Search for the cell housing the specified text and yield its (X, Y) center coordinate. 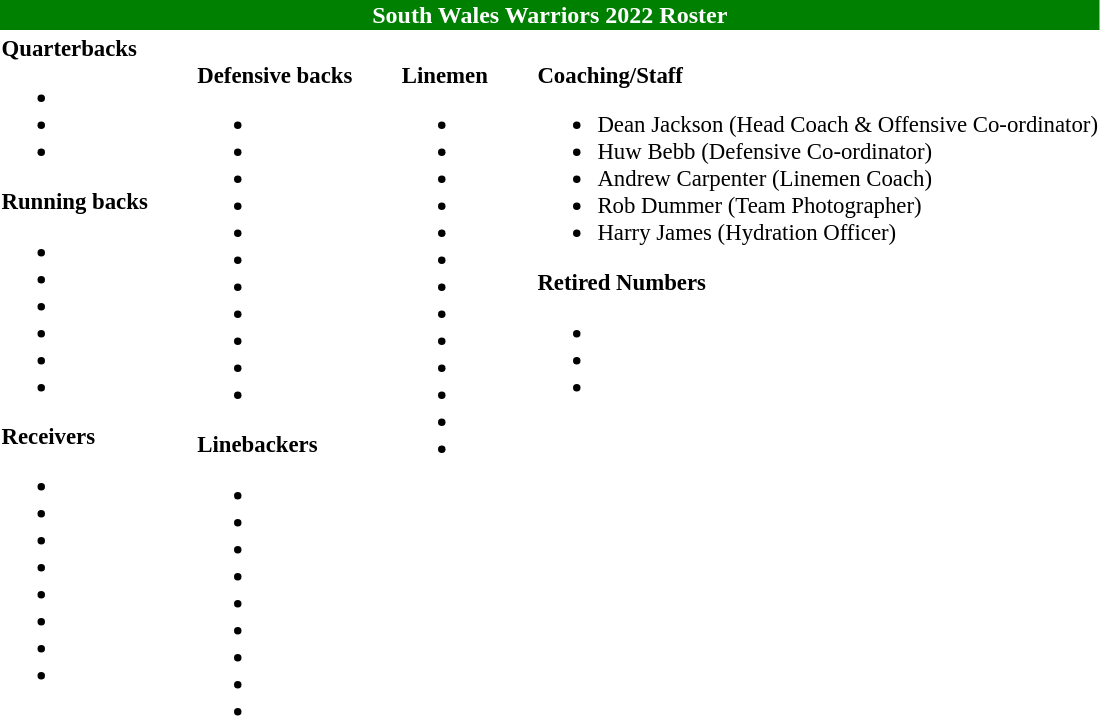
South Wales Warriors 2022 Roster (550, 15)
